Locate the cell with the specified text and output its [X, Y] center coordinate. 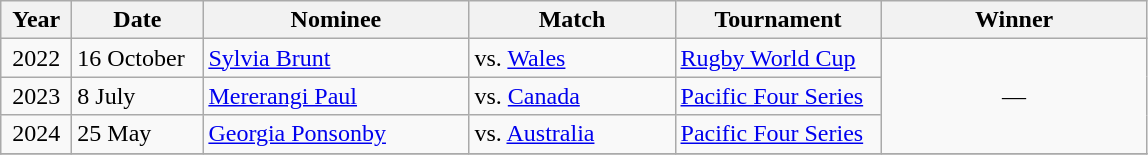
vs. Wales [572, 58]
2022 [36, 58]
Match [572, 20]
Winner [1014, 20]
vs. Australia [572, 134]
— [1014, 96]
Rugby World Cup [778, 58]
Mererangi Paul [336, 96]
vs. Canada [572, 96]
Year [36, 20]
2023 [36, 96]
25 May [138, 134]
Georgia Ponsonby [336, 134]
8 July [138, 96]
16 October [138, 58]
2024 [36, 134]
Sylvia Brunt [336, 58]
Tournament [778, 20]
Nominee [336, 20]
Date [138, 20]
